From the cell containing the given text, extract its center point as (X, Y) coordinate. 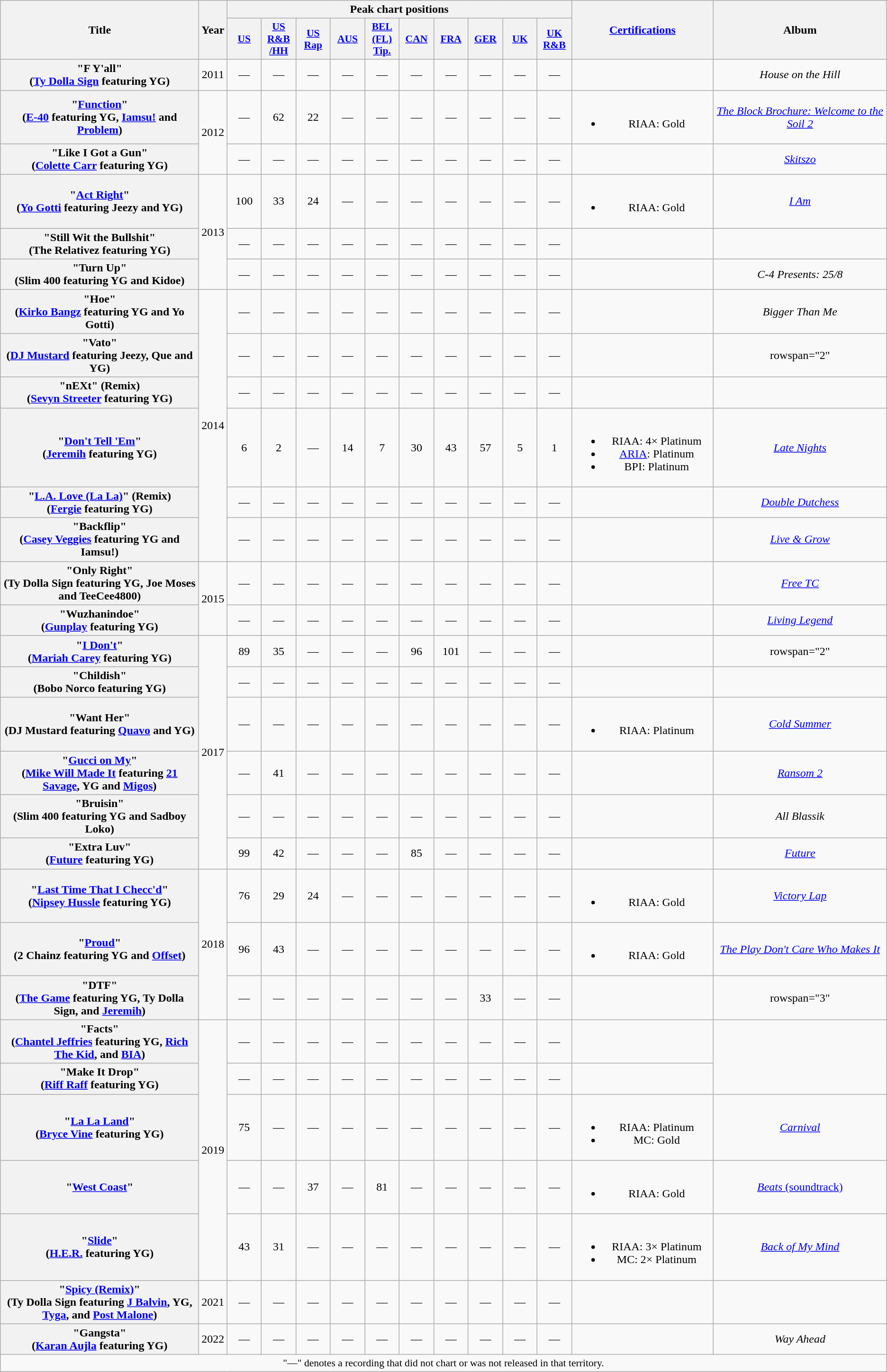
Ransom 2 (800, 773)
41 (279, 773)
"Gangsta"(Karan Aujla featuring YG) (100, 1339)
30 (417, 447)
UKR&B (554, 39)
USR&B/HH (279, 39)
"Act Right"(Yo Gotti featuring Jeezy and YG) (100, 202)
BEL(FL)Tip. (382, 39)
75 (244, 1127)
rowspan="3" (800, 998)
7 (382, 447)
2022 (213, 1339)
"Don't Tell 'Em"(Jeremih featuring YG) (100, 447)
"F Y'all"(Ty Dolla Sign featuring YG) (100, 75)
RIAA: PlatinumMC: Gold (643, 1127)
"Facts"(Chantel Jeffries featuring YG, Rich The Kid, and BIA) (100, 1041)
2013 (213, 232)
85 (417, 853)
I Am (800, 202)
29 (279, 896)
"Last Time That I Checc'd"(Nipsey Hussle featuring YG) (100, 896)
CAN (417, 39)
2021 (213, 1302)
Album (800, 30)
"DTF"(The Game featuring YG, Ty Dolla Sign, and Jeremih) (100, 998)
UK (520, 39)
35 (279, 651)
"Still Wit the Bullshit"(The Relativez featuring YG) (100, 243)
"Vato"(DJ Mustard featuring Jeezy, Que and YG) (100, 355)
Bigger Than Me (800, 312)
Carnival (800, 1127)
100 (244, 202)
RIAA: 4× PlatinumARIA: PlatinumBPI: Platinum (643, 447)
US (244, 39)
Way Ahead (800, 1339)
"Hoe"(Kirko Bangz featuring YG and Yo Gotti) (100, 312)
Certifications (643, 30)
99 (244, 853)
2019 (213, 1150)
89 (244, 651)
"Spicy (Remix)"(Ty Dolla Sign featuring J Balvin, YG, Tyga, and Post Malone) (100, 1302)
Beats (soundtrack) (800, 1187)
57 (485, 447)
"Make It Drop"(Riff Raff featuring YG) (100, 1079)
2012 (213, 132)
2017 (213, 752)
Back of My Mind (800, 1247)
5 (520, 447)
101 (451, 651)
"L.A. Love (La La)" (Remix)(Fergie featuring YG) (100, 502)
House on the Hill (800, 75)
2 (279, 447)
"Like I Got a Gun"(Colette Carr featuring YG) (100, 159)
"I Don't"(Mariah Carey featuring YG) (100, 651)
FRA (451, 39)
Double Dutchess (800, 502)
Live & Grow (800, 539)
"Function"(E-40 featuring YG, Iamsu! and Problem) (100, 117)
14 (348, 447)
Victory Lap (800, 896)
Free TC (800, 583)
62 (279, 117)
22 (313, 117)
Year (213, 30)
"Bruisin"(Slim 400 featuring YG and Sadboy Loko) (100, 816)
Skitszo (800, 159)
The Play Don't Care Who Makes It (800, 949)
"Backflip"(Casey Veggies featuring YG and Iamsu!) (100, 539)
"—" denotes a recording that did not chart or was not released in that territory. (443, 1363)
"Only Right"(Ty Dolla Sign featuring YG, Joe Moses and TeeCee4800) (100, 583)
C-4 Presents: 25/8 (800, 275)
"nEXt" (Remix)(Sevyn Streeter featuring YG) (100, 392)
2011 (213, 75)
31 (279, 1247)
"Turn Up"(Slim 400 featuring YG and Kidoe) (100, 275)
37 (313, 1187)
"Extra Luv"(Future featuring YG) (100, 853)
GER (485, 39)
Peak chart positions (399, 9)
2018 (213, 944)
"Wuzhanindoe"(Gunplay featuring YG) (100, 620)
Future (800, 853)
"Slide"(H.E.R. featuring YG) (100, 1247)
2015 (213, 599)
Title (100, 30)
Late Nights (800, 447)
USRap (313, 39)
"West Coast" (100, 1187)
76 (244, 896)
"Childish"(Bobo Norco featuring YG) (100, 682)
"Want Her"(DJ Mustard featuring Quavo and YG) (100, 724)
Living Legend (800, 620)
1 (554, 447)
All Blassik (800, 816)
RIAA: Platinum (643, 724)
2014 (213, 425)
"Gucci on My"(Mike Will Made It featuring 21 Savage, YG and Migos) (100, 773)
RIAA: 3× PlatinumMC: 2× Platinum (643, 1247)
42 (279, 853)
Cold Summer (800, 724)
81 (382, 1187)
The Block Brochure: Welcome to the Soil 2 (800, 117)
"Proud"(2 Chainz featuring YG and Offset) (100, 949)
6 (244, 447)
"La La Land"(Bryce Vine featuring YG) (100, 1127)
AUS (348, 39)
